Output the [x, y] coordinate of the center of the cell containing the given text.  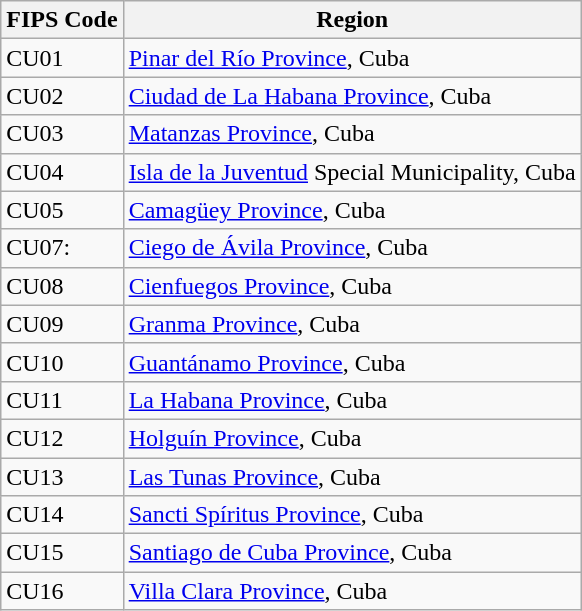
CU01 [62, 58]
FIPS Code [62, 20]
Matanzas Province, Cuba [352, 134]
Pinar del Río Province, Cuba [352, 58]
Camagüey Province, Cuba [352, 210]
Villa Clara Province, Cuba [352, 591]
Guantánamo Province, Cuba [352, 362]
Sancti Spíritus Province, Cuba [352, 515]
Las Tunas Province, Cuba [352, 477]
Santiago de Cuba Province, Cuba [352, 553]
CU10 [62, 362]
CU14 [62, 515]
CU08 [62, 286]
Cienfuegos Province, Cuba [352, 286]
CU07: [62, 248]
CU12 [62, 438]
CU04 [62, 172]
CU09 [62, 324]
Region [352, 20]
CU11 [62, 400]
Ciudad de La Habana Province, Cuba [352, 96]
Isla de la Juventud Special Municipality, Cuba [352, 172]
CU16 [62, 591]
CU05 [62, 210]
CU15 [62, 553]
Ciego de Ávila Province, Cuba [352, 248]
La Habana Province, Cuba [352, 400]
CU02 [62, 96]
CU13 [62, 477]
CU03 [62, 134]
Granma Province, Cuba [352, 324]
Holguín Province, Cuba [352, 438]
